Find where the given text appears and provide that cell's center as (X, Y) coordinate. 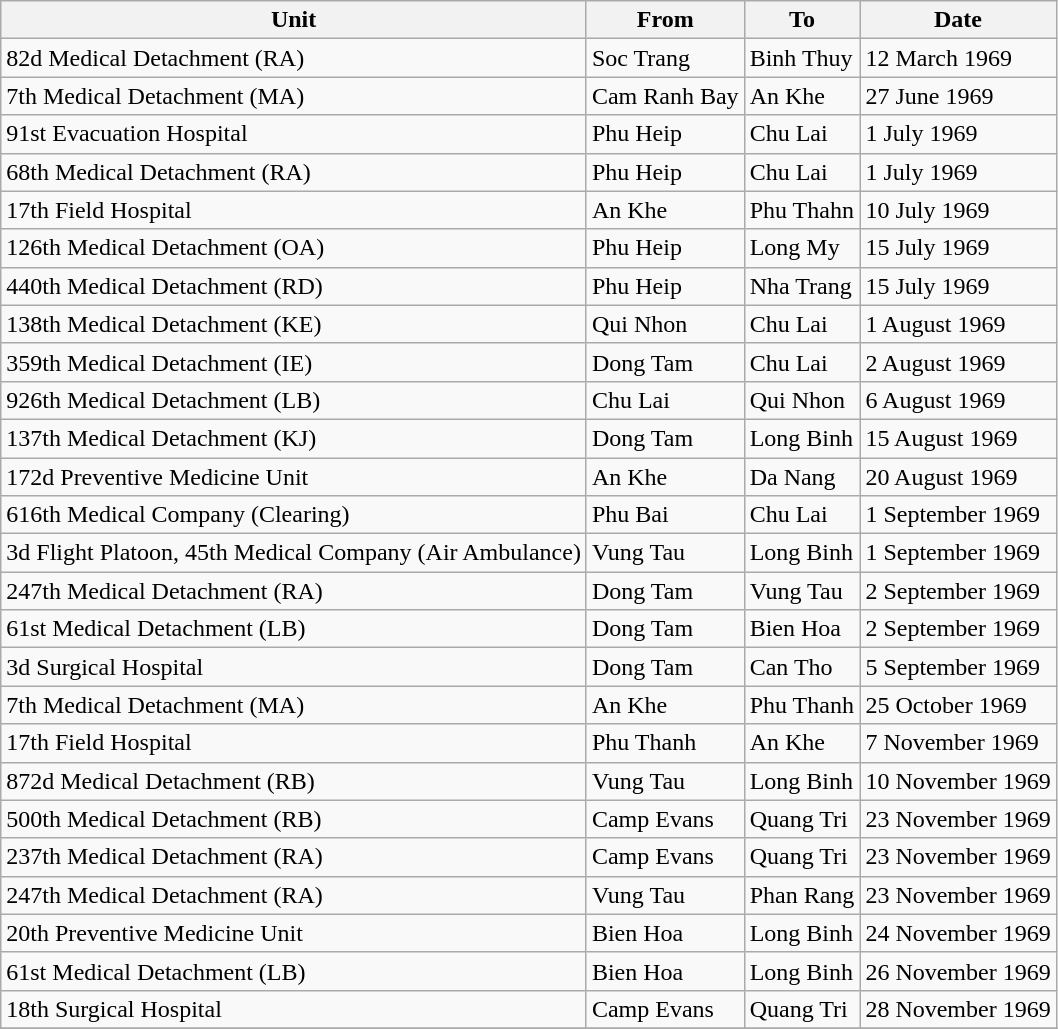
138th Medical Detachment (KE) (294, 324)
359th Medical Detachment (IE) (294, 362)
500th Medical Detachment (RB) (294, 819)
237th Medical Detachment (RA) (294, 857)
616th Medical Company (Clearing) (294, 515)
Binh Thuy (802, 58)
872d Medical Detachment (RB) (294, 781)
Long My (802, 248)
926th Medical Detachment (LB) (294, 400)
137th Medical Detachment (KJ) (294, 438)
Phu Bai (665, 515)
From (665, 20)
Phan Rang (802, 895)
3d Surgical Hospital (294, 667)
10 November 1969 (958, 781)
Da Nang (802, 477)
25 October 1969 (958, 705)
Date (958, 20)
To (802, 20)
Cam Ranh Bay (665, 96)
27 June 1969 (958, 96)
28 November 1969 (958, 1009)
24 November 1969 (958, 933)
6 August 1969 (958, 400)
5 September 1969 (958, 667)
1 August 1969 (958, 324)
20 August 1969 (958, 477)
2 August 1969 (958, 362)
91st Evacuation Hospital (294, 134)
Nha Trang (802, 286)
26 November 1969 (958, 971)
172d Preventive Medicine Unit (294, 477)
68th Medical Detachment (RA) (294, 172)
3d Flight Platoon, 45th Medical Company (Air Ambulance) (294, 553)
Unit (294, 20)
440th Medical Detachment (RD) (294, 286)
7 November 1969 (958, 743)
Can Tho (802, 667)
Phu Thahn (802, 210)
Soc Trang (665, 58)
18th Surgical Hospital (294, 1009)
82d Medical Detachment (RA) (294, 58)
126th Medical Detachment (OA) (294, 248)
20th Preventive Medicine Unit (294, 933)
12 March 1969 (958, 58)
10 July 1969 (958, 210)
15 August 1969 (958, 438)
